From the cell containing the given text, extract its center point as [x, y] coordinate. 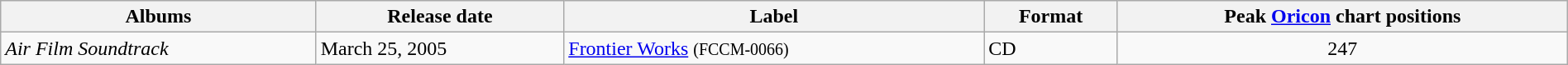
247 [1342, 48]
Format [1051, 17]
Peak Oricon chart positions [1342, 17]
Frontier Works (FCCM-0066) [774, 48]
Label [774, 17]
Air Film Soundtrack [159, 48]
Albums [159, 17]
March 25, 2005 [440, 48]
Release date [440, 17]
CD [1051, 48]
